Return (x, y) of the center of cell containing provided text 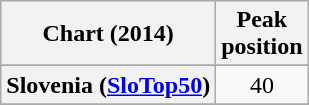
Chart (2014) (108, 34)
40 (262, 85)
Peakposition (262, 34)
Slovenia (SloTop50) (108, 85)
